Search for the cell housing the specified text and yield its (x, y) center coordinate. 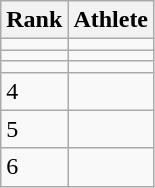
6 (34, 167)
Athlete (111, 20)
Rank (34, 20)
4 (34, 91)
5 (34, 129)
